Find where the given text appears and provide that cell's center as [X, Y] coordinate. 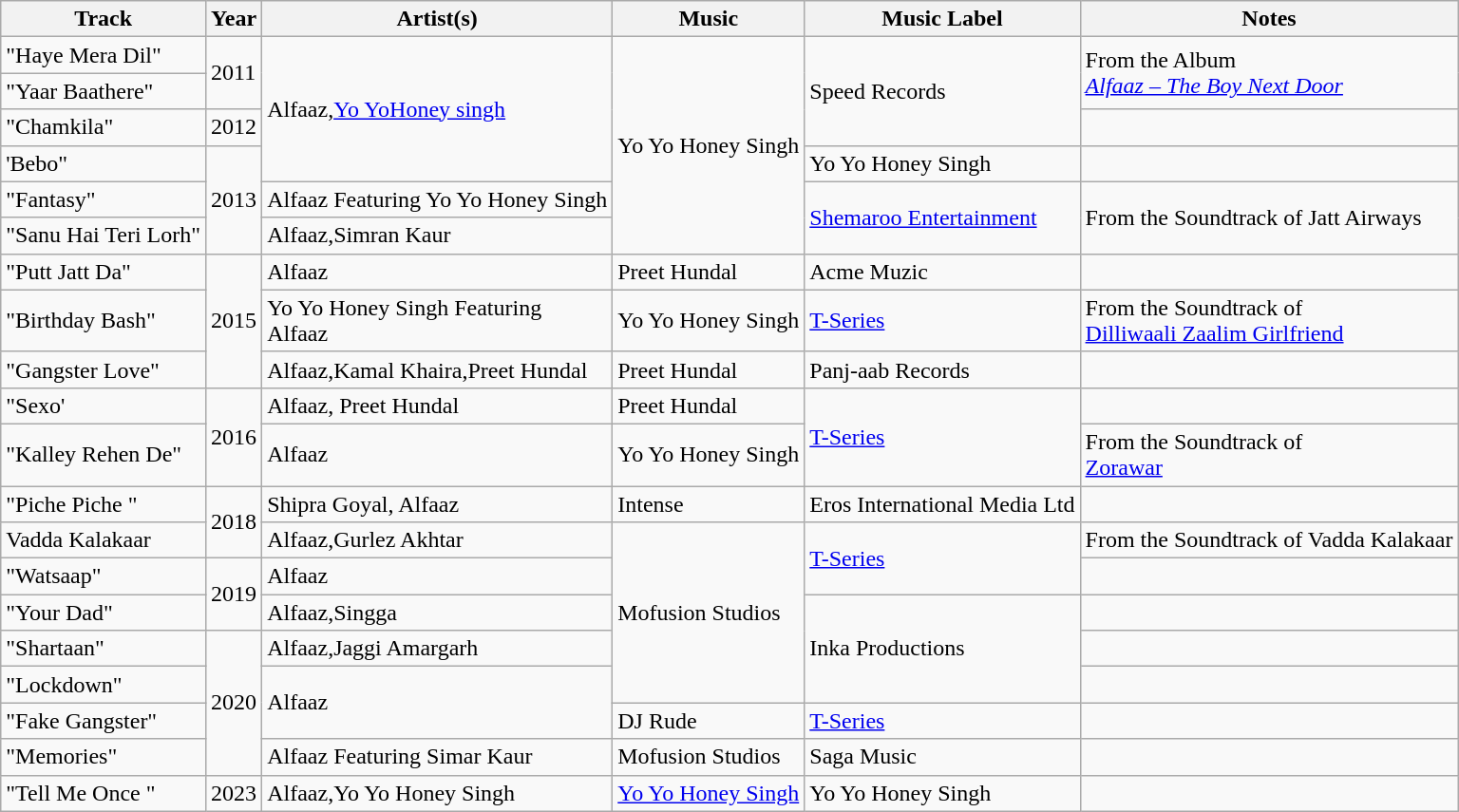
2023 [234, 793]
Acme Muzic [942, 272]
"Kalley Rehen De" [104, 454]
Alfaaz, Preet Hundal [437, 406]
"Your Dad" [104, 613]
Music [709, 19]
"Watsaap" [104, 576]
Alfaaz Featuring Yo Yo Honey Singh [437, 199]
Yo Yo Honey Singh FeaturingAlfaaz [437, 321]
Speed Records [942, 91]
From the AlbumAlfaaz – The Boy Next Door [1269, 73]
2013 [234, 199]
From the Soundtrack ofDilliwaali Zaalim Girlfriend [1269, 321]
"Sanu Hai Teri Lorh" [104, 236]
"Shartaan" [104, 649]
From the Soundtrack of Vadda Kalakaar [1269, 540]
"Yaar Baathere" [104, 91]
Intense [709, 504]
"Fake Gangster" [104, 721]
"Birthday Bash" [104, 321]
2011 [234, 73]
Alfaaz,Singga [437, 613]
Saga Music [942, 757]
'Bebo" [104, 163]
Alfaaz Featuring Simar Kaur [437, 757]
2019 [234, 595]
DJ Rude [709, 721]
"Fantasy" [104, 199]
2018 [234, 522]
"Lockdown" [104, 685]
Shipra Goyal, Alfaaz [437, 504]
Inka Productions [942, 649]
Shemaroo Entertainment [942, 217]
From the Soundtrack of Jatt Airways [1269, 217]
2020 [234, 703]
Alfaaz,Simran Kaur [437, 236]
"Haye Mera Dil" [104, 55]
2016 [234, 437]
"Sexo' [104, 406]
"Gangster Love" [104, 369]
"Putt Jatt Da" [104, 272]
From the Soundtrack ofZorawar [1269, 454]
Vadda Kalakaar [104, 540]
Notes [1269, 19]
Music Label [942, 19]
Track [104, 19]
Eros International Media Ltd [942, 504]
"Chamkila" [104, 127]
"Memories" [104, 757]
Alfaaz,Kamal Khaira,Preet Hundal [437, 369]
2012 [234, 127]
Year [234, 19]
"Tell Me Once " [104, 793]
Alfaaz,Jaggi Amargarh [437, 649]
2015 [234, 321]
"Piche Piche " [104, 504]
Alfaaz,Yo Yo Honey Singh [437, 793]
Panj-aab Records [942, 369]
Alfaaz,Yo YoHoney singh [437, 109]
Alfaaz,Gurlez Akhtar [437, 540]
Artist(s) [437, 19]
